Locate the cell with the specified text and output its (x, y) center coordinate. 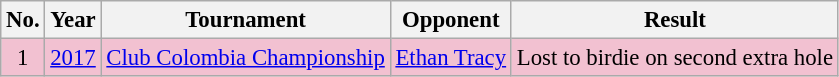
Lost to birdie on second extra hole (674, 58)
Tournament (246, 20)
Result (674, 20)
Club Colombia Championship (246, 58)
2017 (73, 58)
Year (73, 20)
Opponent (450, 20)
1 (23, 58)
No. (23, 20)
Ethan Tracy (450, 58)
